Output the [x, y] coordinate of the center of the cell containing the given text.  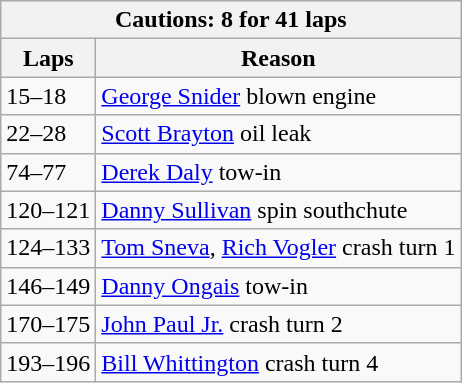
170–175 [48, 324]
Cautions: 8 for 41 laps [231, 20]
146–149 [48, 286]
74–77 [48, 172]
120–121 [48, 210]
22–28 [48, 134]
Tom Sneva, Rich Vogler crash turn 1 [278, 248]
Derek Daly tow-in [278, 172]
193–196 [48, 362]
124–133 [48, 248]
Laps [48, 58]
John Paul Jr. crash turn 2 [278, 324]
Danny Sullivan spin southchute [278, 210]
15–18 [48, 96]
Reason [278, 58]
Bill Whittington crash turn 4 [278, 362]
Scott Brayton oil leak [278, 134]
George Snider blown engine [278, 96]
Danny Ongais tow-in [278, 286]
